Provide the [x, y] coordinate of the cell's center where the given text is located.  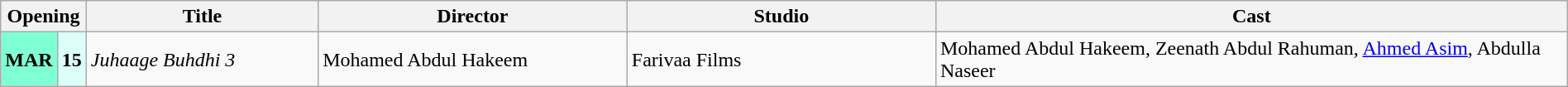
Farivaa Films [781, 60]
Juhaage Buhdhi 3 [202, 60]
15 [71, 60]
Cast [1251, 17]
Title [202, 17]
Studio [781, 17]
MAR [29, 60]
Mohamed Abdul Hakeem, Zeenath Abdul Rahuman, Ahmed Asim, Abdulla Naseer [1251, 60]
Opening [43, 17]
Mohamed Abdul Hakeem [473, 60]
Director [473, 17]
